Determine the (x, y) coordinate at the center of the cell enclosing the given text.  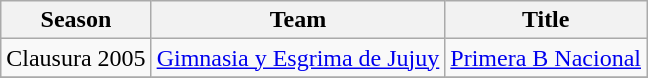
Primera B Nacional (546, 58)
Gimnasia y Esgrima de Jujuy (298, 58)
Team (298, 20)
Clausura 2005 (76, 58)
Season (76, 20)
Title (546, 20)
